Find where the given text appears and provide that cell's center as [X, Y] coordinate. 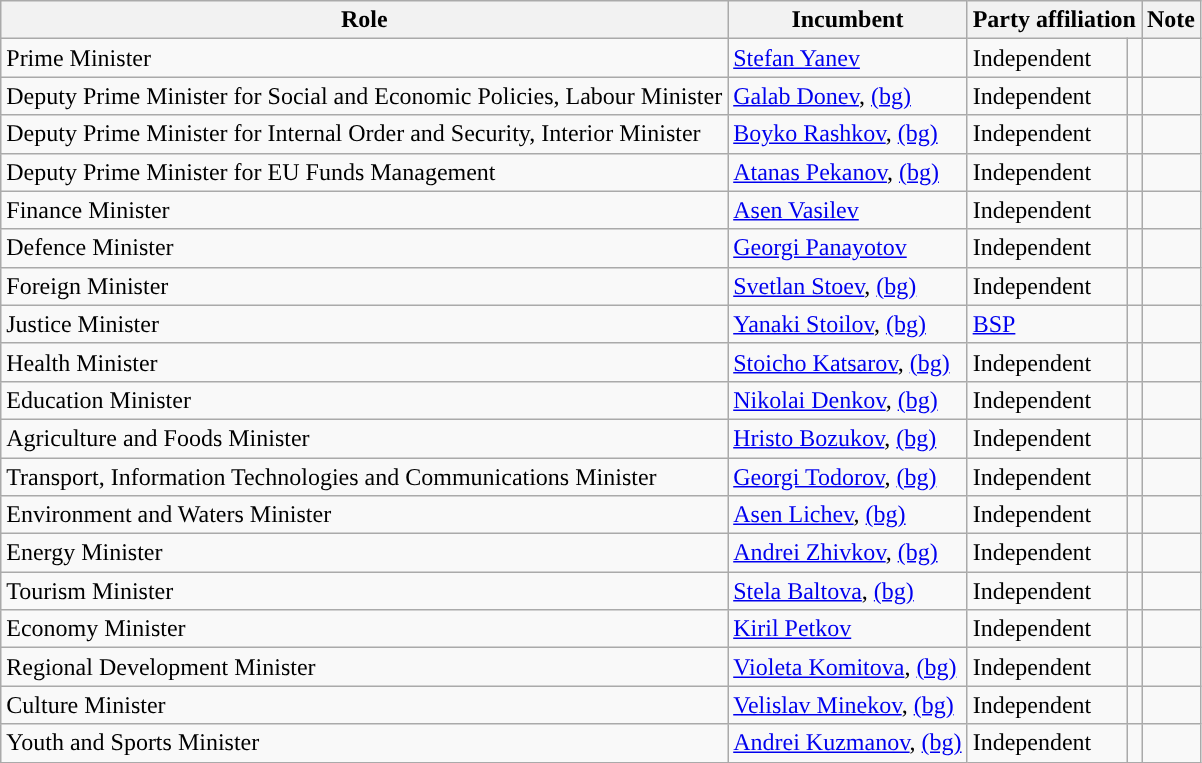
Tourism Minister [364, 591]
Education Minister [364, 400]
Stoicho Katsarov, (bg) [848, 362]
Defence Minister [364, 248]
Deputy Prime Minister for Internal Order and Security, Interior Minister [364, 134]
Youth and Sports Minister [364, 743]
Stela Baltova, (bg) [848, 591]
Party affiliation [1054, 20]
Energy Minister [364, 553]
Asen Lichev, (bg) [848, 515]
Hristo Bozukov, (bg) [848, 438]
Transport, Information Technologies and Communications Minister [364, 477]
Incumbent [848, 20]
BSP [1048, 324]
Culture Minister [364, 705]
Agriculture and Foods Minister [364, 438]
Deputy Prime Minister for EU Funds Management [364, 172]
Stefan Yanev [848, 58]
Finance Minister [364, 210]
Andrei Zhivkov, (bg) [848, 553]
Svetlan Stoev, (bg) [848, 286]
Asen Vasilev [848, 210]
Health Minister [364, 362]
Deputy Prime Minister for Social and Economic Policies, Labour Minister [364, 96]
Justice Minister [364, 324]
Economy Minister [364, 629]
Role [364, 20]
Atanas Pekanov, (bg) [848, 172]
Andrei Kuzmanov, (bg) [848, 743]
Nikolai Denkov, (bg) [848, 400]
Boyko Rashkov, (bg) [848, 134]
Prime Minister [364, 58]
Kiril Petkov [848, 629]
Yanaki Stoilov, (bg) [848, 324]
Velislav Minekov, (bg) [848, 705]
Georgi Todorov, (bg) [848, 477]
Regional Development Minister [364, 667]
Environment and Waters Minister [364, 515]
Georgi Panayotov [848, 248]
Note [1172, 20]
Foreign Minister [364, 286]
Galab Donev, (bg) [848, 96]
Violeta Komitova, (bg) [848, 667]
